Capture the cell that displays the provided text and extract its (x, y) central coordinate. 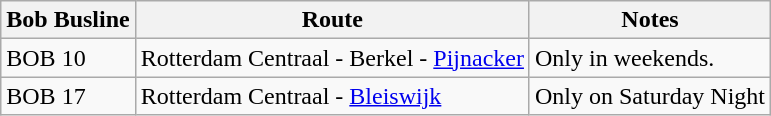
Rotterdam Centraal - Berkel - Pijnacker (332, 58)
Only on Saturday Night (650, 96)
BOB 17 (68, 96)
BOB 10 (68, 58)
Notes (650, 20)
Rotterdam Centraal - Bleiswijk (332, 96)
Only in weekends. (650, 58)
Route (332, 20)
Bob Busline (68, 20)
